Locate the cell with the specified text and output its (X, Y) center coordinate. 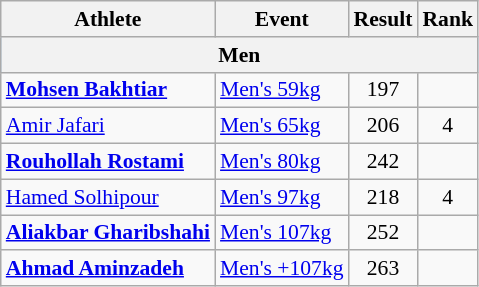
Rank (448, 19)
Men's 65kg (282, 126)
Men's 97kg (282, 197)
206 (384, 126)
218 (384, 197)
Rouhollah Rostami (108, 162)
Amir Jafari (108, 126)
Men's 80kg (282, 162)
Athlete (108, 19)
252 (384, 233)
Men's 107kg (282, 233)
Aliakbar Gharibshahi (108, 233)
Event (282, 19)
Hamed Solhipour (108, 197)
Result (384, 19)
Mohsen Bakhtiar (108, 90)
Men's 59kg (282, 90)
263 (384, 269)
242 (384, 162)
Ahmad Aminzadeh (108, 269)
Men's +107kg (282, 269)
Men (240, 55)
197 (384, 90)
